Return (X, Y) of the center of cell containing provided text 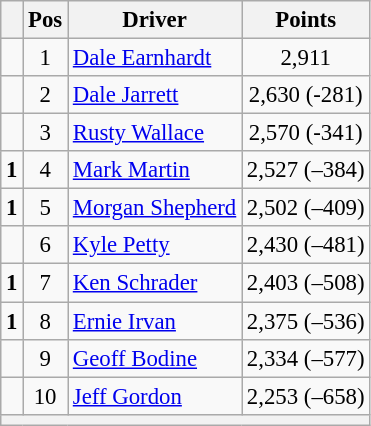
10 (46, 396)
Dale Jarrett (155, 95)
Points (306, 20)
Pos (46, 20)
2,403 (–508) (306, 283)
2,630 (-281) (306, 95)
2,527 (–384) (306, 170)
Morgan Shepherd (155, 208)
Rusty Wallace (155, 133)
2,911 (306, 58)
2,253 (–658) (306, 396)
Kyle Petty (155, 245)
Ken Schrader (155, 283)
9 (46, 358)
2,570 (-341) (306, 133)
Jeff Gordon (155, 396)
2,375 (–536) (306, 321)
2,334 (–577) (306, 358)
Geoff Bodine (155, 358)
8 (46, 321)
7 (46, 283)
Mark Martin (155, 170)
4 (46, 170)
Ernie Irvan (155, 321)
6 (46, 245)
2 (46, 95)
Dale Earnhardt (155, 58)
3 (46, 133)
Driver (155, 20)
5 (46, 208)
2,502 (–409) (306, 208)
2,430 (–481) (306, 245)
